Search for the cell housing the specified text and yield its (X, Y) center coordinate. 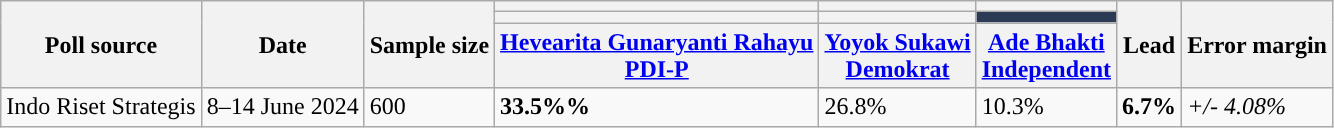
Indo Riset Strategis (101, 107)
6.7% (1150, 107)
26.8% (898, 107)
8–14 June 2024 (282, 107)
Error margin (1258, 44)
Lead (1150, 44)
Sample size (429, 44)
10.3% (1046, 107)
600 (429, 107)
Poll source (101, 44)
Hevearita Gunaryanti Rahayu PDI-P (657, 56)
Yoyok Sukawi Demokrat (898, 56)
33.5%% (657, 107)
Ade Bhakti Independent (1046, 56)
+/- 4.08% (1258, 107)
Date (282, 44)
